Provide the (x, y) coordinate of the cell's center where the given text is located.  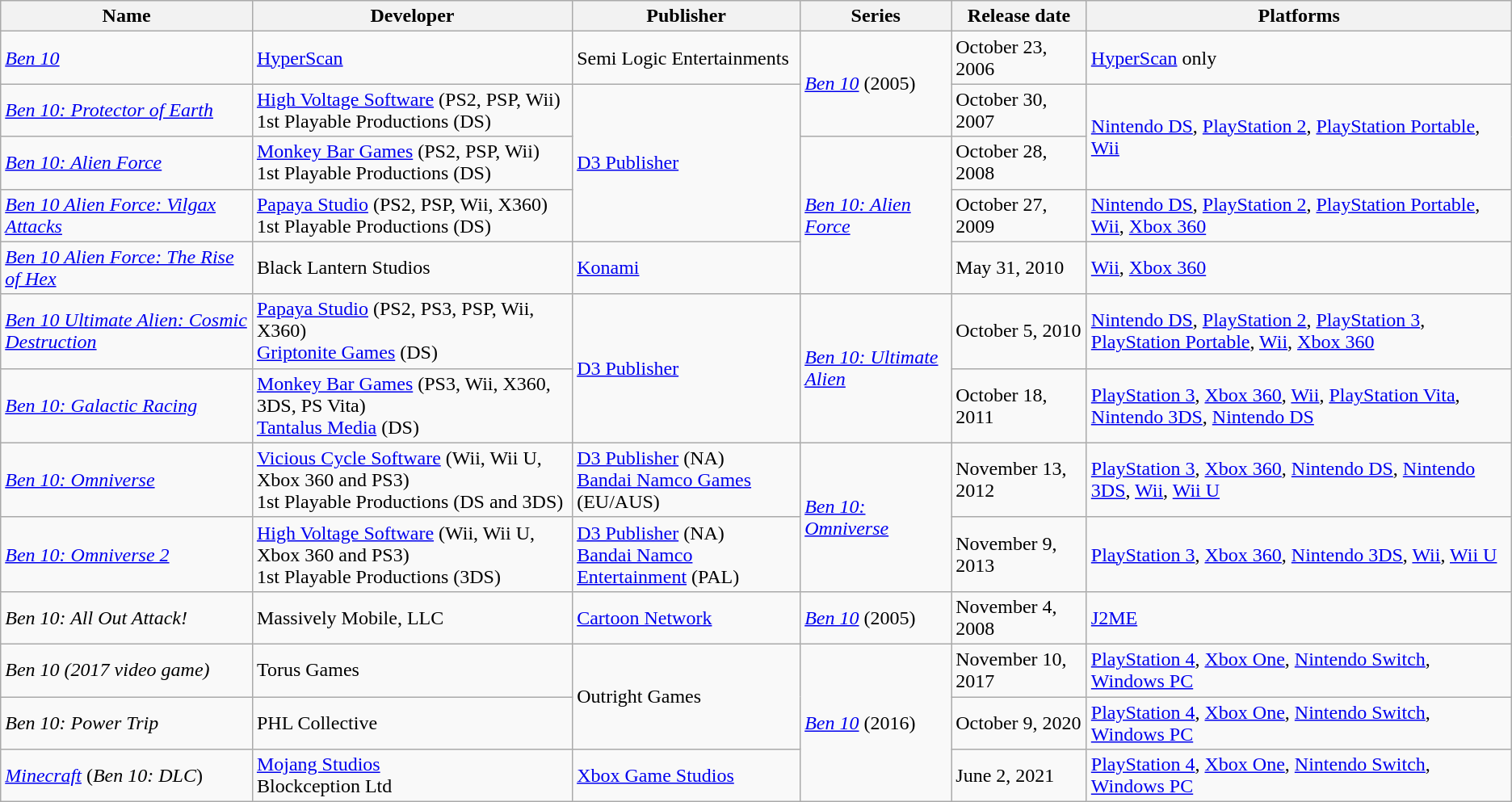
October 5, 2010 (1019, 331)
Ben 10: Omniverse 2 (127, 554)
Ben 10: All Out Attack! (127, 617)
Platforms (1299, 16)
Nintendo DS, PlayStation 2, PlayStation Portable, Wii (1299, 136)
J2ME (1299, 617)
Monkey Bar Games (PS2, PSP, Wii)1st Playable Productions (DS) (412, 163)
Ben 10 (2016) (876, 722)
Series (876, 16)
October 28, 2008 (1019, 163)
Semi Logic Entertainments (687, 58)
Torus Games (412, 670)
October 18, 2011 (1019, 405)
Vicious Cycle Software (Wii, Wii U, Xbox 360 and PS3)1st Playable Productions (DS and 3DS) (412, 480)
November 4, 2008 (1019, 617)
Wii, Xbox 360 (1299, 268)
D3 Publisher (NA)Bandai Namco Entertainment (PAL) (687, 554)
Papaya Studio (PS2, PSP, Wii, X360)1st Playable Productions (DS) (412, 215)
November 13, 2012 (1019, 480)
Ben 10: Power Trip (127, 722)
Developer (412, 16)
June 2, 2021 (1019, 775)
Nintendo DS, PlayStation 2, PlayStation Portable, Wii, Xbox 360 (1299, 215)
Konami (687, 268)
October 9, 2020 (1019, 722)
PlayStation 3, Xbox 360, Nintendo DS, Nintendo 3DS, Wii, Wii U (1299, 480)
HyperScan (412, 58)
Ben 10: Ultimate Alien (876, 368)
Black Lantern Studios (412, 268)
D3 Publisher (NA)Bandai Namco Games (EU/AUS) (687, 480)
Minecraft (Ben 10: DLC) (127, 775)
Cartoon Network (687, 617)
Xbox Game Studios (687, 775)
Papaya Studio (PS2, PS3, PSP, Wii, X360)Griptonite Games (DS) (412, 331)
Ben 10 Alien Force: The Rise of Hex (127, 268)
October 30, 2007 (1019, 110)
High Voltage Software (PS2, PSP, Wii)1st Playable Productions (DS) (412, 110)
Outright Games (687, 696)
HyperScan only (1299, 58)
Publisher (687, 16)
Nintendo DS, PlayStation 2, PlayStation 3, PlayStation Portable, Wii, Xbox 360 (1299, 331)
Ben 10 (2017 video game) (127, 670)
October 23, 2006 (1019, 58)
Name (127, 16)
PlayStation 3, Xbox 360, Wii, PlayStation Vita, Nintendo 3DS, Nintendo DS (1299, 405)
November 9, 2013 (1019, 554)
Release date (1019, 16)
PHL Collective (412, 722)
Ben 10 Ultimate Alien: Cosmic Destruction (127, 331)
Ben 10: Galactic Racing (127, 405)
Ben 10 Alien Force: Vilgax Attacks (127, 215)
November 10, 2017 (1019, 670)
Mojang StudiosBlockception Ltd (412, 775)
Monkey Bar Games (PS3, Wii, X360, 3DS, PS Vita)Tantalus Media (DS) (412, 405)
PlayStation 3, Xbox 360, Nintendo 3DS, Wii, Wii U (1299, 554)
Ben 10: Protector of Earth (127, 110)
Massively Mobile, LLC (412, 617)
Ben 10 (127, 58)
High Voltage Software (Wii, Wii U, Xbox 360 and PS3)1st Playable Productions (3DS) (412, 554)
October 27, 2009 (1019, 215)
May 31, 2010 (1019, 268)
